Locate the cell with the specified text and output its (X, Y) center coordinate. 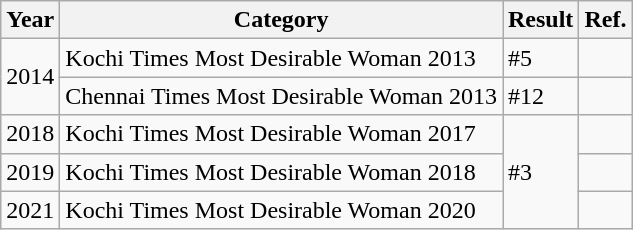
Year (30, 20)
#12 (540, 96)
Kochi Times Most Desirable Woman 2013 (282, 58)
Result (540, 20)
2019 (30, 172)
#5 (540, 58)
Kochi Times Most Desirable Woman 2017 (282, 134)
Chennai Times Most Desirable Woman 2013 (282, 96)
2018 (30, 134)
Category (282, 20)
2014 (30, 77)
Ref. (606, 20)
#3 (540, 172)
2021 (30, 210)
Kochi Times Most Desirable Woman 2018 (282, 172)
Kochi Times Most Desirable Woman 2020 (282, 210)
